Locate the cell with the specified text and output its (x, y) center coordinate. 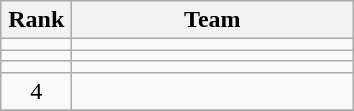
Rank (36, 20)
4 (36, 91)
Team (212, 20)
